For the text-containing cell, return its midpoint in (X, Y) coordinate format. 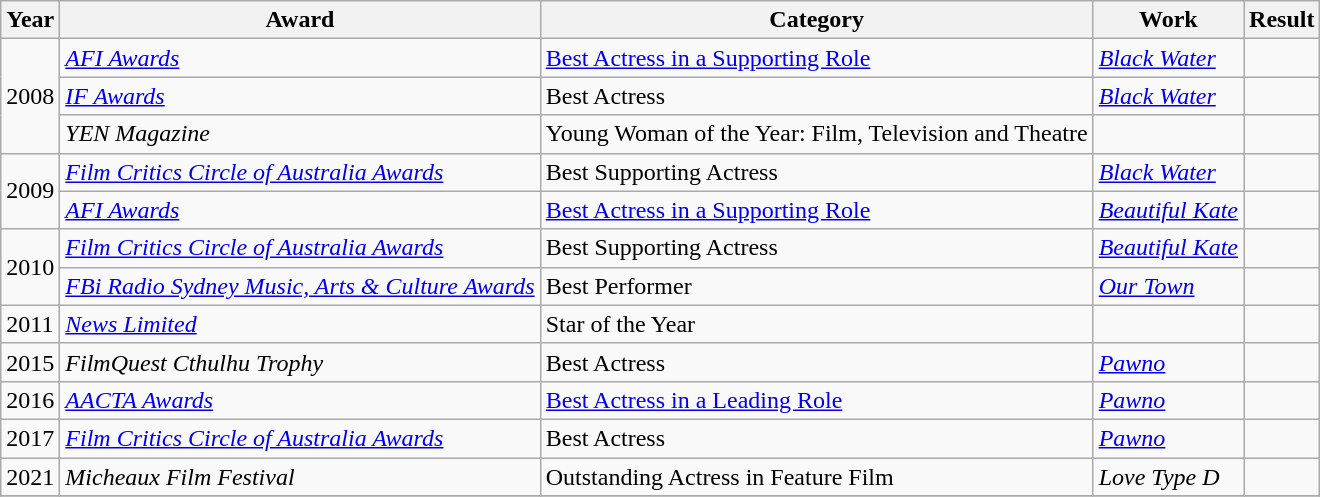
Category (816, 20)
Love Type D (1168, 477)
News Limited (300, 324)
Our Town (1168, 286)
2016 (30, 400)
2011 (30, 324)
AACTA Awards (300, 400)
Award (300, 20)
Year (30, 20)
Young Woman of the Year: Film, Television and Theatre (816, 134)
2009 (30, 191)
Outstanding Actress in Feature Film (816, 477)
2015 (30, 362)
Micheaux Film Festival (300, 477)
2008 (30, 96)
2017 (30, 438)
Star of the Year (816, 324)
Best Performer (816, 286)
2021 (30, 477)
2010 (30, 267)
IF Awards (300, 96)
FilmQuest Cthulhu Trophy (300, 362)
Work (1168, 20)
YEN Magazine (300, 134)
Best Actress in a Leading Role (816, 400)
Result (1282, 20)
FBi Radio Sydney Music, Arts & Culture Awards (300, 286)
